Determine the [x, y] coordinate at the center of the cell enclosing the given text.  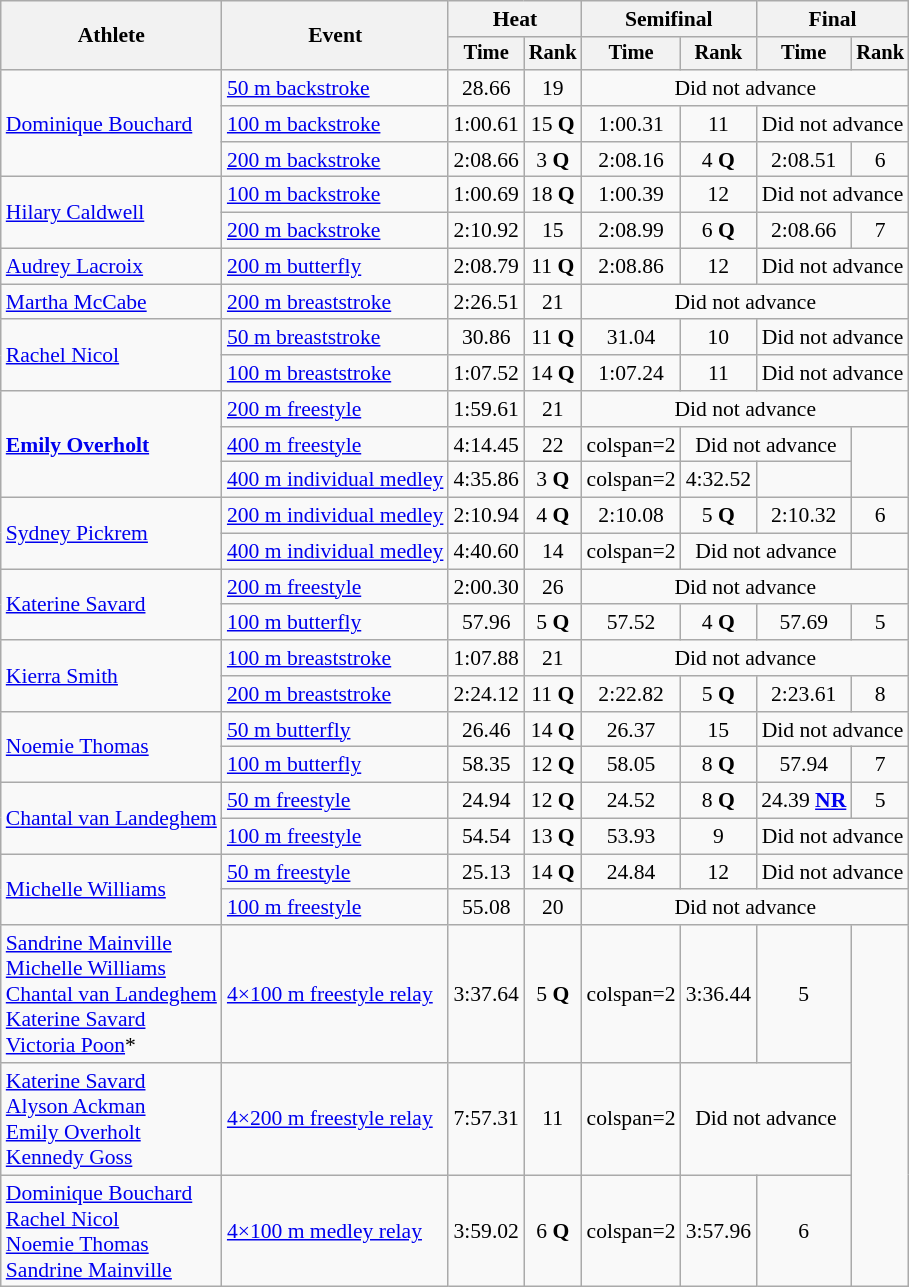
13 Q [553, 837]
28.66 [486, 88]
4×100 m freestyle relay [336, 994]
1:07.52 [486, 373]
3:37.64 [486, 994]
18 Q [553, 195]
2:10.32 [804, 516]
24.84 [632, 872]
26.46 [486, 730]
19 [553, 88]
200 m individual medley [336, 516]
2:08.51 [804, 160]
2:08.99 [632, 231]
1:00.31 [632, 124]
1:00.39 [632, 195]
Athlete [112, 36]
Semifinal [670, 19]
4×100 m medley relay [336, 1231]
20 [553, 908]
Dominique BouchardRachel NicolNoemie ThomasSandrine Mainville [112, 1231]
3:59.02 [486, 1231]
24.52 [632, 801]
57.52 [632, 623]
2:24.12 [486, 694]
2:10.08 [632, 516]
1:59.61 [486, 409]
24.39 NR [804, 801]
10 [718, 338]
15 Q [553, 124]
50 m breaststroke [336, 338]
50 m butterfly [336, 730]
1:07.88 [486, 658]
Sydney Pickrem [112, 534]
Dominique Bouchard [112, 124]
2:26.51 [486, 302]
Event [336, 36]
22 [553, 445]
4:14.45 [486, 445]
3:36.44 [718, 994]
4:32.52 [718, 480]
2:08.79 [486, 267]
Rachel Nicol [112, 356]
Final [832, 19]
54.54 [486, 837]
30.86 [486, 338]
8 [880, 694]
4×200 m freestyle relay [336, 1119]
4:40.60 [486, 552]
Hilary Caldwell [112, 212]
2:10.94 [486, 516]
57.96 [486, 623]
2:23.61 [804, 694]
26 [553, 587]
4:35.86 [486, 480]
Kierra Smith [112, 676]
9 [718, 837]
57.69 [804, 623]
58.35 [486, 765]
1:00.61 [486, 124]
Emily Overholt [112, 444]
Michelle Williams [112, 890]
Audrey Lacroix [112, 267]
57.94 [804, 765]
3:57.96 [718, 1231]
31.04 [632, 338]
Sandrine MainvilleMichelle WilliamsChantal van LandeghemKaterine SavardVictoria Poon* [112, 994]
53.93 [632, 837]
Katerine SavardAlyson AckmanEmily OverholtKennedy Goss [112, 1119]
1:07.24 [632, 373]
1:00.69 [486, 195]
2:08.86 [632, 267]
2:10.92 [486, 231]
55.08 [486, 908]
2:22.82 [632, 694]
Martha McCabe [112, 302]
Katerine Savard [112, 604]
Noemie Thomas [112, 748]
25.13 [486, 872]
26.37 [632, 730]
2:00.30 [486, 587]
24.94 [486, 801]
Heat [514, 19]
50 m backstroke [336, 88]
2:08.16 [632, 160]
400 m freestyle [336, 445]
200 m butterfly [336, 267]
14 [553, 552]
7:57.31 [486, 1119]
58.05 [632, 765]
Chantal van Landeghem [112, 818]
